Return [X, Y] of the center of cell containing provided text 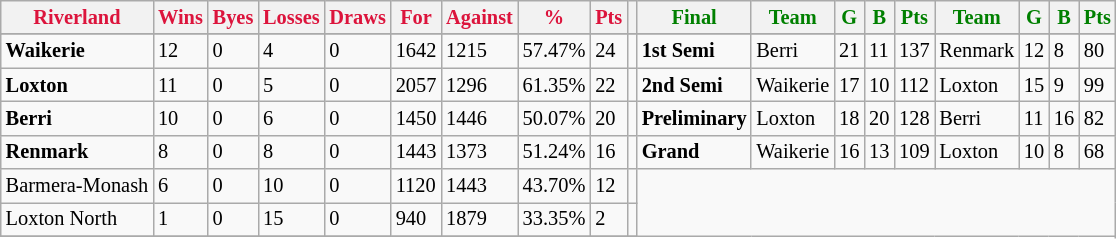
1215 [480, 51]
9 [1064, 85]
Draws [357, 17]
13 [879, 152]
Preliminary [694, 118]
2nd Semi [694, 85]
128 [914, 118]
1120 [416, 186]
112 [914, 85]
18 [849, 118]
33.35% [554, 219]
Final [694, 17]
1642 [416, 51]
57.47% [554, 51]
2057 [416, 85]
1st Semi [694, 51]
50.07% [554, 118]
1 [180, 219]
99 [1098, 85]
Losses [291, 17]
51.24% [554, 152]
137 [914, 51]
Loxton North [77, 219]
80 [1098, 51]
43.70% [554, 186]
Grand [694, 152]
1296 [480, 85]
24 [608, 51]
82 [1098, 118]
940 [416, 219]
Barmera-Monash [77, 186]
17 [849, 85]
5 [291, 85]
1446 [480, 118]
Byes [233, 17]
1450 [416, 118]
1879 [480, 219]
Riverland [77, 17]
4 [291, 51]
68 [1098, 152]
1373 [480, 152]
Against [480, 17]
109 [914, 152]
21 [849, 51]
For [416, 17]
22 [608, 85]
% [554, 17]
Wins [180, 17]
61.35% [554, 85]
2 [608, 219]
